Scan for the cell matching the given text and deliver its [X, Y] coordinate at center. 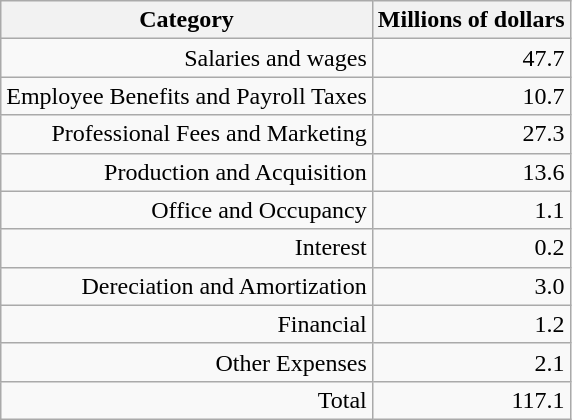
3.0 [471, 286]
47.7 [471, 58]
Salaries and wages [187, 58]
10.7 [471, 96]
27.3 [471, 134]
Interest [187, 248]
117.1 [471, 400]
Category [187, 20]
1.2 [471, 324]
Millions of dollars [471, 20]
Financial [187, 324]
Professional Fees and Marketing [187, 134]
Total [187, 400]
0.2 [471, 248]
Office and Occupancy [187, 210]
Employee Benefits and Payroll Taxes [187, 96]
1.1 [471, 210]
Dereciation and Amortization [187, 286]
2.1 [471, 362]
13.6 [471, 172]
Production and Acquisition [187, 172]
Other Expenses [187, 362]
